Capture the cell that displays the provided text and extract its [X, Y] central coordinate. 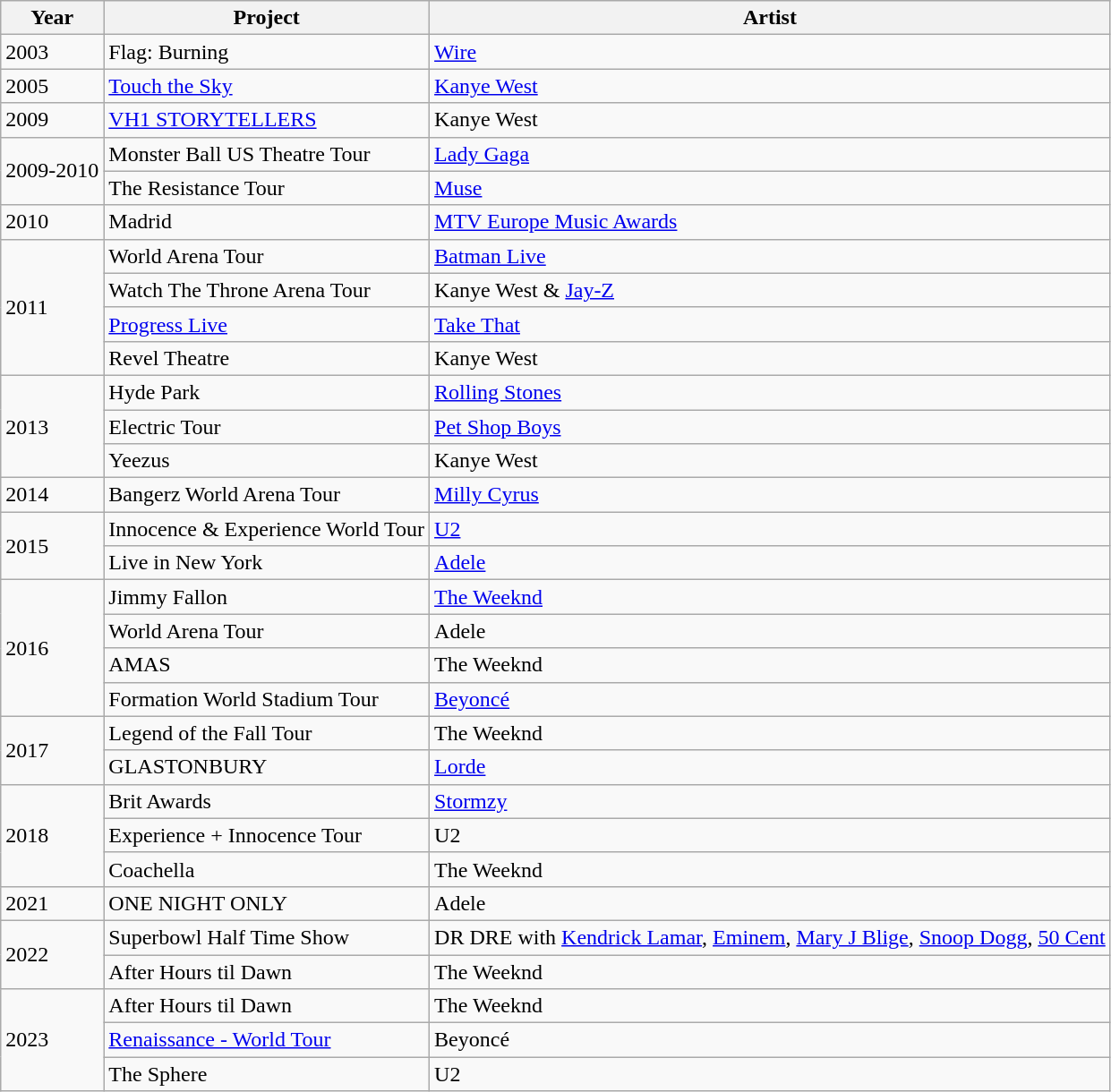
Lady Gaga [770, 154]
VH1 STORYTELLERS [267, 120]
The Resistance Tour [267, 188]
Revel Theatre [267, 358]
Legend of the Fall Tour [267, 733]
2009 [52, 120]
Artist [770, 18]
The Sphere [267, 1074]
Batman Live [770, 256]
Electric Tour [267, 427]
Superbowl Half Time Show [267, 937]
Coachella [267, 869]
2021 [52, 903]
Brit Awards [267, 801]
2005 [52, 86]
Pet Shop Boys [770, 427]
Innocence & Experience World Tour [267, 529]
Stormzy [770, 801]
2023 [52, 1040]
Flag: Burning [267, 52]
Live in New York [267, 563]
2009-2010 [52, 171]
ONE NIGHT ONLY [267, 903]
Renaissance - World Tour [267, 1040]
Bangerz World Arena Tour [267, 495]
Watch The Throne Arena Tour [267, 290]
Madrid [267, 222]
GLASTONBURY [267, 767]
DR DRE with Kendrick Lamar, Eminem, Mary J Blige, Snoop Dogg, 50 Cent [770, 937]
Hyde Park [267, 392]
2015 [52, 546]
Progress Live [267, 324]
Wire [770, 52]
MTV Europe Music Awards [770, 222]
2016 [52, 648]
2010 [52, 222]
Yeezus [267, 461]
Year [52, 18]
Rolling Stones [770, 392]
2011 [52, 307]
Monster Ball US Theatre Tour [267, 154]
Formation World Stadium Tour [267, 699]
Lorde [770, 767]
Project [267, 18]
Touch the Sky [267, 86]
2022 [52, 954]
AMAS [267, 665]
Muse [770, 188]
Take That [770, 324]
Kanye West & Jay-Z [770, 290]
2018 [52, 835]
2003 [52, 52]
Jimmy Fallon [267, 597]
Experience + Innocence Tour [267, 835]
2017 [52, 750]
Milly Cyrus [770, 495]
2013 [52, 426]
2014 [52, 495]
